Scan for the cell matching the given text and deliver its [x, y] coordinate at center. 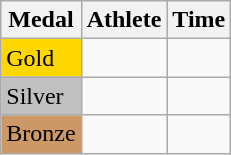
Medal [41, 20]
Silver [41, 96]
Athlete [124, 20]
Bronze [41, 134]
Gold [41, 58]
Time [199, 20]
